Determine the (X, Y) coordinate at the center of the cell enclosing the given text.  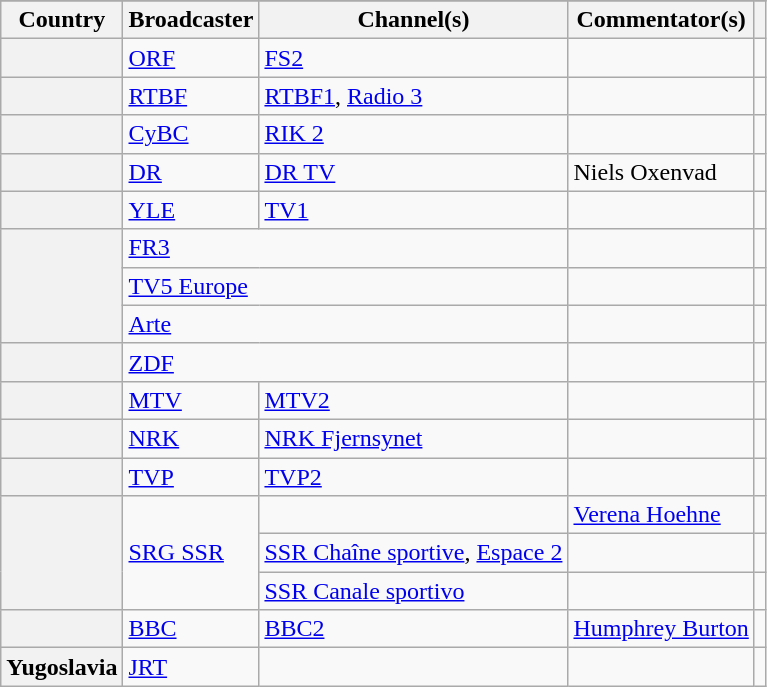
MTV (191, 400)
Humphrey Burton (661, 629)
DR (191, 172)
ZDF (346, 362)
Arte (346, 324)
Commentator(s) (661, 20)
ORF (191, 58)
FR3 (346, 248)
NRK (191, 438)
Broadcaster (191, 20)
NRK Fjernsynet (414, 438)
RIK 2 (414, 134)
SRG SSR (191, 553)
TV1 (414, 210)
BBC2 (414, 629)
SSR Chaîne sportive, Espace 2 (414, 553)
RTBF1, Radio 3 (414, 96)
FS2 (414, 58)
DR TV (414, 172)
Verena Hoehne (661, 515)
SSR Canale sportivo (414, 591)
CyBC (191, 134)
Channel(s) (414, 20)
MTV2 (414, 400)
TVP (191, 477)
Yugoslavia (62, 667)
JRT (191, 667)
TV5 Europe (346, 286)
BBC (191, 629)
YLE (191, 210)
Country (62, 20)
RTBF (191, 96)
TVP2 (414, 477)
Niels Oxenvad (661, 172)
